Search for the cell housing the specified text and yield its (x, y) center coordinate. 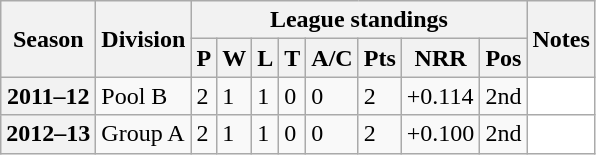
A/C (332, 58)
Season (48, 39)
Division (144, 39)
2012–13 (48, 134)
League standings (359, 20)
Pts (380, 58)
W (234, 58)
+0.114 (440, 96)
Group A (144, 134)
Notes (561, 39)
Pool B (144, 96)
2011–12 (48, 96)
L (266, 58)
Pos (504, 58)
+0.100 (440, 134)
P (204, 58)
NRR (440, 58)
T (292, 58)
